Pinpoint the cell where the given text exists, returning its (x, y) midpoint coordinate. 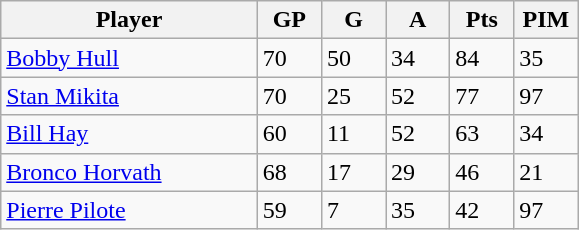
42 (482, 210)
17 (353, 172)
A (418, 20)
7 (353, 210)
PIM (546, 20)
25 (353, 96)
Bobby Hull (130, 58)
59 (289, 210)
G (353, 20)
Player (130, 20)
11 (353, 134)
21 (546, 172)
Pierre Pilote (130, 210)
Stan Mikita (130, 96)
50 (353, 58)
63 (482, 134)
Pts (482, 20)
GP (289, 20)
46 (482, 172)
29 (418, 172)
Bronco Horvath (130, 172)
84 (482, 58)
60 (289, 134)
68 (289, 172)
Bill Hay (130, 134)
77 (482, 96)
